Return the [x, y] coordinate for the center point of the cell that contains the specified text.  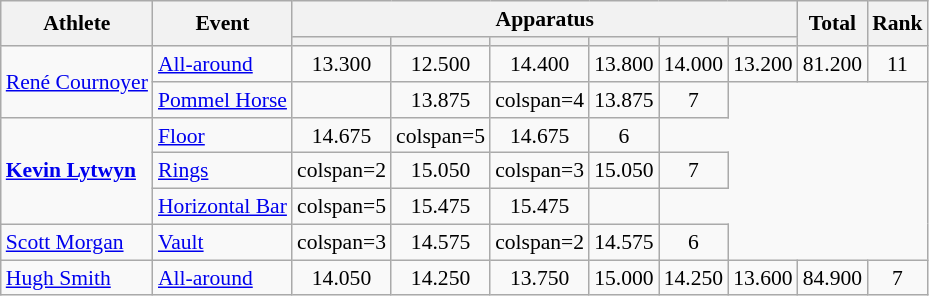
13.750 [540, 278]
colspan=4 [540, 100]
81.200 [832, 64]
13.800 [624, 64]
Scott Morgan [77, 243]
Horizontal Bar [222, 207]
Vault [222, 243]
14.400 [540, 64]
15.000 [624, 278]
Event [222, 24]
84.900 [832, 278]
12.500 [440, 64]
14.050 [342, 278]
Floor [222, 136]
13.200 [762, 64]
Kevin Lytwyn [77, 172]
14.000 [694, 64]
11 [898, 64]
Hugh Smith [77, 278]
Pommel Horse [222, 100]
13.600 [762, 278]
Apparatus [545, 19]
Rings [222, 171]
13.300 [342, 64]
René Cournoyer [77, 82]
Athlete [77, 24]
Rank [898, 24]
Total [832, 24]
